Identify which cell holds the provided text, then report its (x, y) central coordinate. 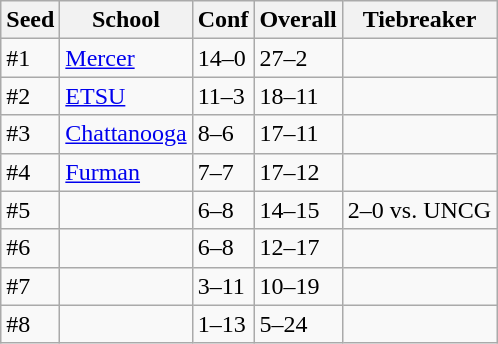
1–13 (223, 324)
5–24 (298, 324)
Chattanooga (126, 134)
14–0 (223, 58)
11–3 (223, 96)
#4 (30, 172)
ETSU (126, 96)
17–12 (298, 172)
#6 (30, 248)
12–17 (298, 248)
Mercer (126, 58)
3–11 (223, 286)
#5 (30, 210)
7–7 (223, 172)
8–6 (223, 134)
#7 (30, 286)
#3 (30, 134)
Seed (30, 20)
14–15 (298, 210)
17–11 (298, 134)
27–2 (298, 58)
2–0 vs. UNCG (419, 210)
18–11 (298, 96)
#1 (30, 58)
Conf (223, 20)
10–19 (298, 286)
#2 (30, 96)
Tiebreaker (419, 20)
#8 (30, 324)
Furman (126, 172)
School (126, 20)
Overall (298, 20)
